Output the [x, y] coordinate of the center of the cell containing the given text.  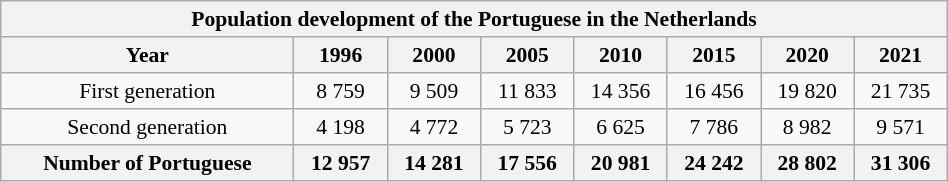
Population development of the Portuguese in the Netherlands [474, 19]
9 571 [900, 127]
14 281 [434, 163]
9 509 [434, 91]
20 981 [620, 163]
7 786 [714, 127]
4 198 [340, 127]
2005 [528, 55]
Number of Portuguese [148, 163]
6 625 [620, 127]
19 820 [806, 91]
Year [148, 55]
2010 [620, 55]
16 456 [714, 91]
5 723 [528, 127]
2015 [714, 55]
2000 [434, 55]
1996 [340, 55]
11 833 [528, 91]
First generation [148, 91]
14 356 [620, 91]
8 982 [806, 127]
28 802 [806, 163]
2020 [806, 55]
4 772 [434, 127]
2021 [900, 55]
24 242 [714, 163]
8 759 [340, 91]
21 735 [900, 91]
12 957 [340, 163]
31 306 [900, 163]
Second generation [148, 127]
17 556 [528, 163]
